Capture the cell that displays the provided text and extract its [x, y] central coordinate. 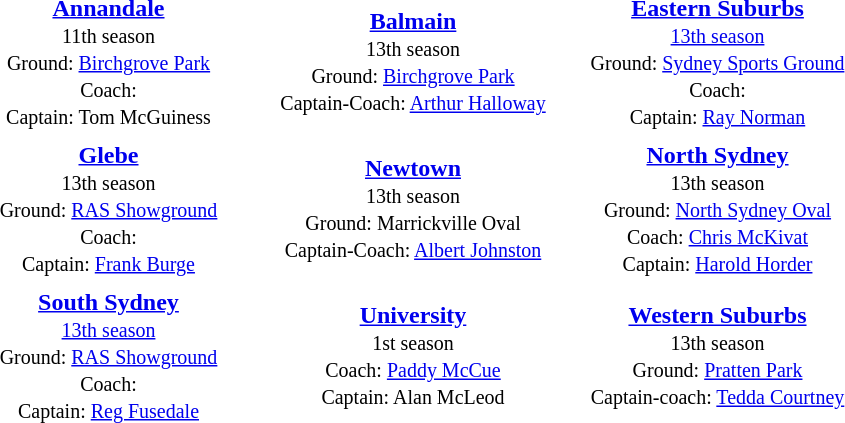
Newtown13th seasonGround: Marrickville Oval Captain-Coach: Albert Johnston [413, 209]
